Return (X, Y) of the center of cell containing provided text 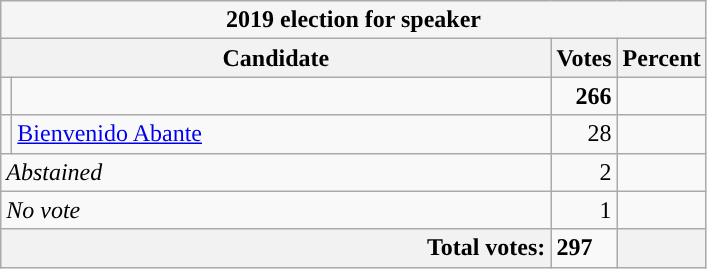
Total votes: (276, 248)
266 (584, 96)
No vote (276, 210)
2 (584, 172)
Candidate (276, 58)
297 (584, 248)
Votes (584, 58)
Percent (662, 58)
Bienvenido Abante (282, 134)
2019 election for speaker (354, 20)
28 (584, 134)
1 (584, 210)
Abstained (276, 172)
